Pinpoint the cell where the given text exists, returning its [x, y] midpoint coordinate. 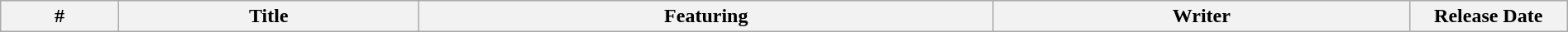
Featuring [706, 16]
Release Date [1489, 16]
Writer [1201, 16]
# [60, 16]
Title [268, 16]
